Capture the cell that displays the provided text and extract its [x, y] central coordinate. 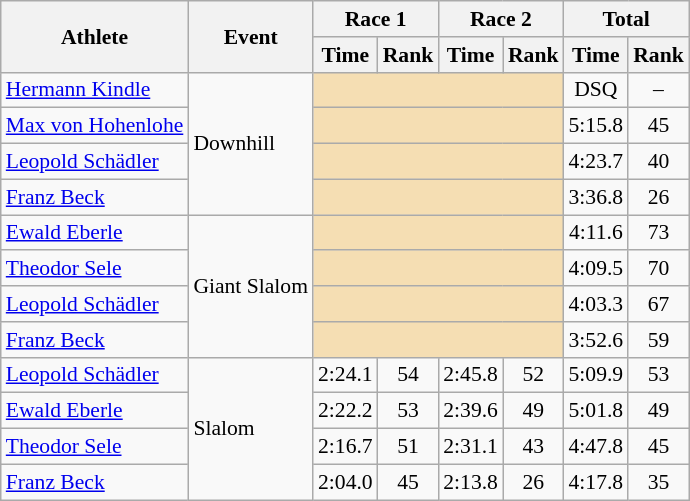
59 [658, 340]
Total [626, 19]
35 [658, 482]
43 [534, 447]
2:24.1 [346, 375]
Slalom [250, 428]
4:17.8 [596, 482]
4:09.5 [596, 269]
Race 2 [500, 19]
5:15.8 [596, 126]
Event [250, 36]
51 [408, 447]
4:47.8 [596, 447]
40 [658, 162]
2:16.7 [346, 447]
2:31.1 [470, 447]
73 [658, 233]
Athlete [95, 36]
70 [658, 269]
DSQ [596, 90]
2:04.0 [346, 482]
67 [658, 304]
5:09.9 [596, 375]
2:13.8 [470, 482]
Downhill [250, 143]
Race 1 [376, 19]
2:22.2 [346, 411]
2:45.8 [470, 375]
Hermann Kindle [95, 90]
5:01.8 [596, 411]
4:03.3 [596, 304]
2:39.6 [470, 411]
52 [534, 375]
3:52.6 [596, 340]
4:11.6 [596, 233]
3:36.8 [596, 197]
Max von Hohenlohe [95, 126]
– [658, 90]
54 [408, 375]
4:23.7 [596, 162]
Giant Slalom [250, 286]
